Locate the cell with the specified text and output its [X, Y] center coordinate. 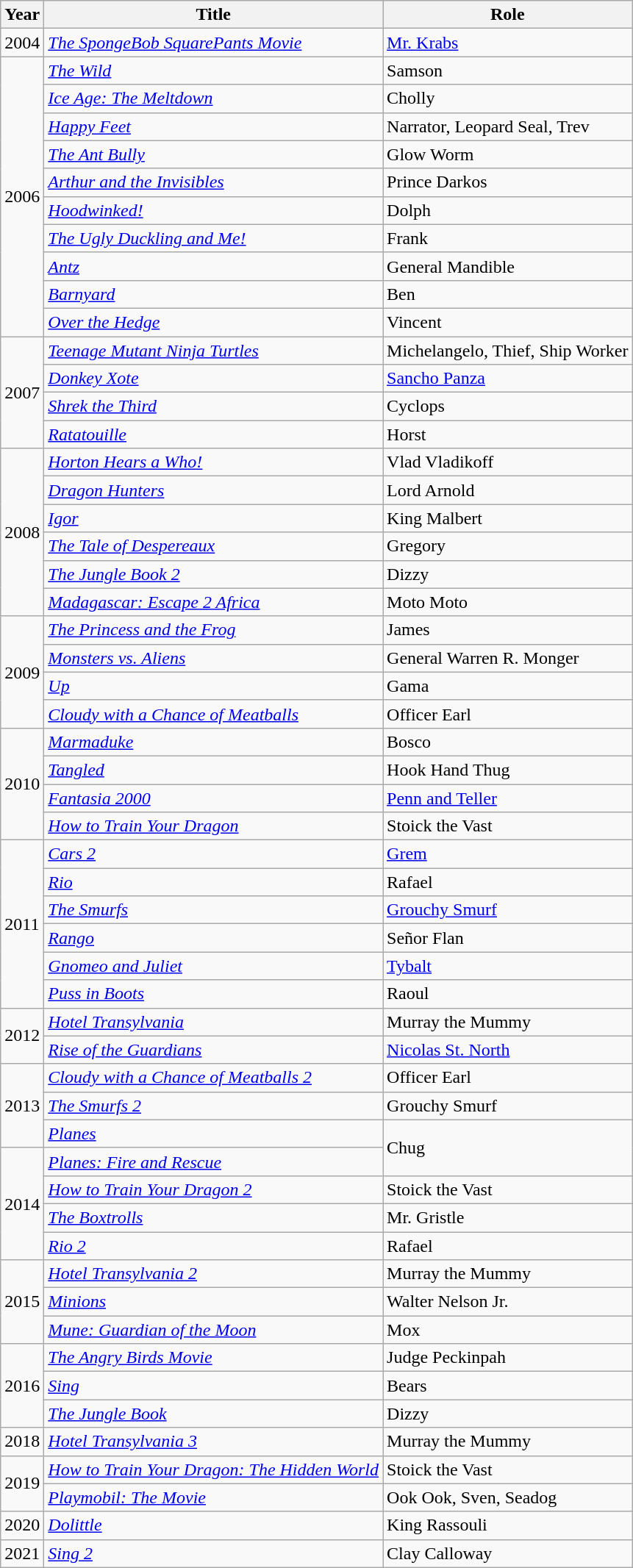
Planes: Fire and Rescue [213, 1161]
2015 [22, 1302]
Clay Calloway [508, 1553]
Rango [213, 938]
Nicolas St. North [508, 1050]
The Smurfs 2 [213, 1106]
2016 [22, 1386]
Barnyard [213, 294]
Dolph [508, 210]
Sing 2 [213, 1553]
Chug [508, 1148]
Rise of the Guardians [213, 1050]
Happy Feet [213, 126]
King Malbert [508, 518]
Donkey Xote [213, 379]
Walter Nelson Jr. [508, 1302]
Prince Darkos [508, 182]
Grem [508, 854]
Shrek the Third [213, 407]
2013 [22, 1106]
2020 [22, 1525]
Ratatouille [213, 434]
Cholly [508, 99]
Narrator, Leopard Seal, Trev [508, 126]
Role [508, 15]
Up [213, 686]
Teenage Mutant Ninja Turtles [213, 351]
Cyclops [508, 407]
Ben [508, 294]
Raoul [508, 994]
The Ant Bully [213, 154]
Sing [213, 1386]
Madagascar: Escape 2 Africa [213, 602]
Mune: Guardian of the Moon [213, 1330]
Penn and Teller [508, 798]
Puss in Boots [213, 994]
General Warren R. Monger [508, 658]
The Jungle Book 2 [213, 574]
General Mandible [508, 266]
The Angry Birds Movie [213, 1358]
Vlad Vladikoff [508, 462]
Glow Worm [508, 154]
Tangled [213, 770]
Hotel Transylvania 2 [213, 1274]
Samson [508, 71]
2021 [22, 1553]
Moto Moto [508, 602]
2011 [22, 924]
2004 [22, 43]
Hoodwinked! [213, 210]
Gnomeo and Juliet [213, 966]
King Rassouli [508, 1525]
Hook Hand Thug [508, 770]
The Tale of Despereaux [213, 546]
James [508, 630]
Antz [213, 266]
2008 [22, 532]
Ook Ook, Sven, Seadog [508, 1497]
Title [213, 15]
Sancho Panza [508, 379]
2014 [22, 1203]
Gregory [508, 546]
Bears [508, 1386]
Mr. Krabs [508, 43]
The Princess and the Frog [213, 630]
How to Train Your Dragon [213, 826]
Cloudy with a Chance of Meatballs [213, 714]
Playmobil: The Movie [213, 1497]
Fantasia 2000 [213, 798]
Ice Age: The Meltdown [213, 99]
Planes [213, 1134]
Bosco [508, 742]
Horst [508, 434]
2018 [22, 1442]
Gama [508, 686]
The Boxtrolls [213, 1217]
How to Train Your Dragon: The Hidden World [213, 1469]
2009 [22, 672]
Hotel Transylvania 3 [213, 1442]
The Wild [213, 71]
Rio 2 [213, 1246]
2007 [22, 393]
Mr. Gristle [508, 1217]
Tybalt [508, 966]
2012 [22, 1036]
Cloudy with a Chance of Meatballs 2 [213, 1078]
Igor [213, 518]
Vincent [508, 322]
The Smurfs [213, 910]
Michelangelo, Thief, Ship Worker [508, 351]
Dragon Hunters [213, 490]
Hotel Transylvania [213, 1022]
2006 [22, 197]
Cars 2 [213, 854]
Judge Peckinpah [508, 1358]
Horton Hears a Who! [213, 462]
Señor Flan [508, 938]
Monsters vs. Aliens [213, 658]
Marmaduke [213, 742]
Lord Arnold [508, 490]
Year [22, 15]
Mox [508, 1330]
2019 [22, 1483]
2010 [22, 784]
Arthur and the Invisibles [213, 182]
Dolittle [213, 1525]
The Jungle Book [213, 1414]
Frank [508, 238]
How to Train Your Dragon 2 [213, 1189]
Over the Hedge [213, 322]
The Ugly Duckling and Me! [213, 238]
The SpongeBob SquarePants Movie [213, 43]
Rio [213, 882]
Minions [213, 1302]
